Identify which cell holds the provided text, then report its (x, y) central coordinate. 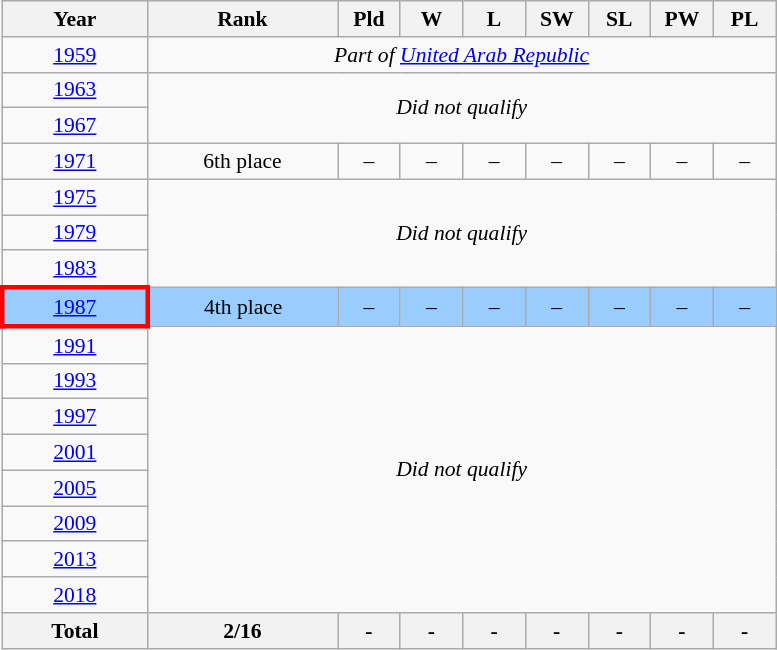
SW (556, 19)
2013 (74, 560)
L (494, 19)
SL (620, 19)
2005 (74, 488)
1971 (74, 162)
2001 (74, 453)
1975 (74, 197)
2009 (74, 524)
PW (682, 19)
1987 (74, 308)
PL (744, 19)
4th place (242, 308)
2/16 (242, 631)
Total (74, 631)
1967 (74, 126)
W (432, 19)
1983 (74, 270)
1997 (74, 417)
6th place (242, 162)
2018 (74, 595)
1959 (74, 55)
Part of United Arab Republic (461, 55)
Pld (370, 19)
1979 (74, 233)
1963 (74, 90)
1993 (74, 381)
Rank (242, 19)
1991 (74, 344)
Year (74, 19)
